Detect which cell encompasses the target text, then output its (X, Y) center coordinate. 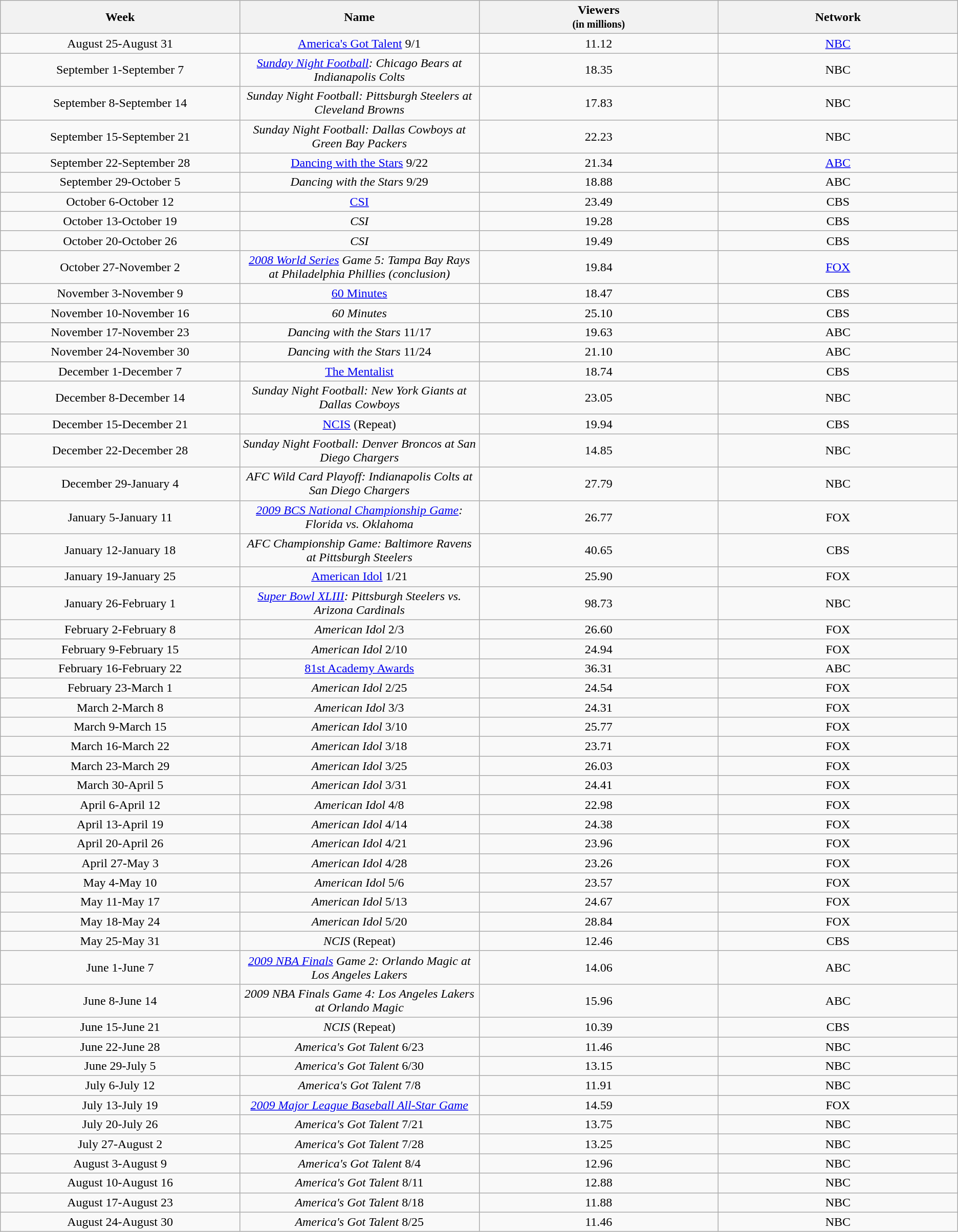
23.71 (599, 746)
August 25-August 31 (120, 43)
American Idol 3/31 (359, 785)
December 8-December 14 (120, 398)
June 29-July 5 (120, 1066)
America's Got Talent 9/1 (359, 43)
April 13-April 19 (120, 824)
Sunday Night Football: Chicago Bears at Indianapolis Colts (359, 70)
36.31 (599, 668)
Dancing with the Stars 11/24 (359, 352)
March 16-March 22 (120, 746)
September 22-September 28 (120, 163)
13.15 (599, 1066)
December 22-December 28 (120, 450)
14.59 (599, 1105)
American Idol 2/3 (359, 629)
July 6-July 12 (120, 1086)
November 3-November 9 (120, 293)
September 15-September 21 (120, 136)
November 24-November 30 (120, 352)
Week (120, 17)
18.47 (599, 293)
Name (359, 17)
Sunday Night Football: Pittsburgh Steelers at Cleveland Browns (359, 103)
13.75 (599, 1125)
April 6-April 12 (120, 805)
American Idol 4/8 (359, 805)
America's Got Talent 7/21 (359, 1125)
June 22-June 28 (120, 1046)
18.88 (599, 182)
15.96 (599, 1001)
24.54 (599, 688)
March 23-March 29 (120, 766)
April 27-May 3 (120, 863)
25.90 (599, 577)
November 10-November 16 (120, 313)
June 8-June 14 (120, 1001)
21.10 (599, 352)
January 5-January 11 (120, 517)
America's Got Talent 8/25 (359, 1222)
The Mentalist (359, 371)
19.94 (599, 424)
24.67 (599, 902)
America's Got Talent 8/18 (359, 1202)
November 17-November 23 (120, 333)
American Idol 5/20 (359, 921)
American Idol 4/14 (359, 824)
October 27-November 2 (120, 267)
19.63 (599, 333)
AFC Wild Card Playoff: Indianapolis Colts at San Diego Chargers (359, 484)
AFC Championship Game: Baltimore Ravens at Pittsburgh Steelers (359, 551)
Dancing with the Stars 9/22 (359, 163)
December 15-December 21 (120, 424)
October 13-October 19 (120, 221)
24.94 (599, 649)
May 4-May 10 (120, 883)
American Idol 5/13 (359, 902)
January 12-January 18 (120, 551)
August 24-August 30 (120, 1222)
March 30-April 5 (120, 785)
25.10 (599, 313)
May 11-May 17 (120, 902)
2009 BCS National Championship Game: Florida vs. Oklahoma (359, 517)
12.88 (599, 1183)
2009 NBA Finals Game 4: Los Angeles Lakers at Orlando Magic (359, 1001)
January 19-January 25 (120, 577)
27.79 (599, 484)
February 16-February 22 (120, 668)
14.85 (599, 450)
American Idol 5/6 (359, 883)
24.38 (599, 824)
March 2-March 8 (120, 708)
February 9-February 15 (120, 649)
January 26-February 1 (120, 603)
25.77 (599, 727)
American Idol 1/21 (359, 577)
23.49 (599, 202)
11.88 (599, 1202)
August 10-August 16 (120, 1183)
March 9-March 15 (120, 727)
October 6-October 12 (120, 202)
19.28 (599, 221)
Viewers(in millions) (599, 17)
February 23-March 1 (120, 688)
28.84 (599, 921)
American Idol 2/10 (359, 649)
26.77 (599, 517)
18.35 (599, 70)
26.03 (599, 766)
13.25 (599, 1144)
American Idol 3/10 (359, 727)
Super Bowl XLIII: Pittsburgh Steelers vs. Arizona Cardinals (359, 603)
May 25-May 31 (120, 941)
August 3-August 9 (120, 1163)
26.60 (599, 629)
May 18-May 24 (120, 921)
June 1-June 7 (120, 967)
American Idol 3/25 (359, 766)
February 2-February 8 (120, 629)
19.49 (599, 240)
Sunday Night Football: Denver Broncos at San Diego Chargers (359, 450)
23.05 (599, 398)
America's Got Talent 8/11 (359, 1183)
17.83 (599, 103)
April 20-April 26 (120, 844)
24.41 (599, 785)
Network (838, 17)
American Idol 4/28 (359, 863)
September 8-September 14 (120, 103)
22.23 (599, 136)
August 17-August 23 (120, 1202)
23.26 (599, 863)
12.96 (599, 1163)
11.91 (599, 1086)
23.96 (599, 844)
98.73 (599, 603)
American Idol 4/21 (359, 844)
December 1-December 7 (120, 371)
Sunday Night Football: New York Giants at Dallas Cowboys (359, 398)
July 27-August 2 (120, 1144)
19.84 (599, 267)
October 20-October 26 (120, 240)
14.06 (599, 967)
Dancing with the Stars 11/17 (359, 333)
12.46 (599, 941)
18.74 (599, 371)
81st Academy Awards (359, 668)
American Idol 3/3 (359, 708)
September 1-September 7 (120, 70)
11.12 (599, 43)
2009 NBA Finals Game 2: Orlando Magic at Los Angeles Lakers (359, 967)
23.57 (599, 883)
24.31 (599, 708)
22.98 (599, 805)
June 15-June 21 (120, 1027)
Sunday Night Football: Dallas Cowboys at Green Bay Packers (359, 136)
American Idol 3/18 (359, 746)
America's Got Talent 6/30 (359, 1066)
America's Got Talent 8/4 (359, 1163)
America's Got Talent 7/8 (359, 1086)
July 20-July 26 (120, 1125)
21.34 (599, 163)
September 29-October 5 (120, 182)
America's Got Talent 6/23 (359, 1046)
10.39 (599, 1027)
2008 World Series Game 5: Tampa Bay Rays at Philadelphia Phillies (conclusion) (359, 267)
40.65 (599, 551)
America's Got Talent 7/28 (359, 1144)
December 29-January 4 (120, 484)
American Idol 2/25 (359, 688)
2009 Major League Baseball All-Star Game (359, 1105)
Dancing with the Stars 9/29 (359, 182)
July 13-July 19 (120, 1105)
